Return the (X, Y) coordinate for the center point of the cell that contains the specified text.  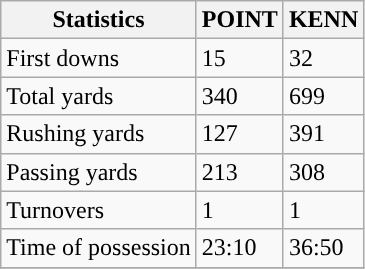
Time of possession (99, 248)
340 (240, 96)
Passing yards (99, 172)
127 (240, 134)
391 (323, 134)
Rushing yards (99, 134)
23:10 (240, 248)
213 (240, 172)
POINT (240, 20)
699 (323, 96)
Turnovers (99, 210)
32 (323, 58)
First downs (99, 58)
Statistics (99, 20)
36:50 (323, 248)
308 (323, 172)
15 (240, 58)
Total yards (99, 96)
KENN (323, 20)
